Search for the cell housing the specified text and yield its (X, Y) center coordinate. 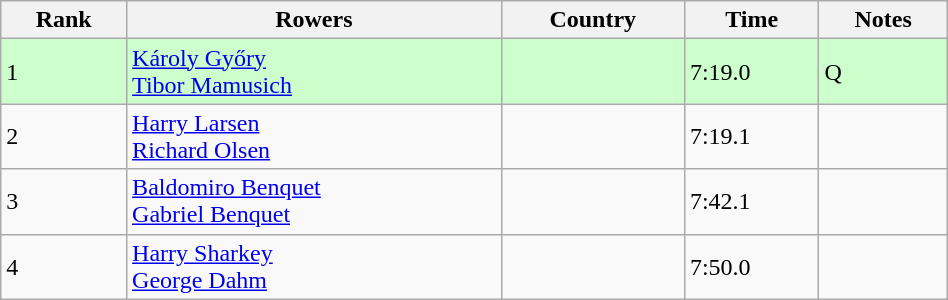
Harry SharkeyGeorge Dahm (314, 266)
Rowers (314, 20)
Károly GyőryTibor Mamusich (314, 72)
Baldomiro BenquetGabriel Benquet (314, 202)
7:19.1 (752, 136)
Time (752, 20)
Country (592, 20)
7:42.1 (752, 202)
Q (883, 72)
2 (64, 136)
4 (64, 266)
Rank (64, 20)
Notes (883, 20)
7:19.0 (752, 72)
3 (64, 202)
Harry LarsenRichard Olsen (314, 136)
1 (64, 72)
7:50.0 (752, 266)
